For the text-containing cell, return its midpoint in (x, y) coordinate format. 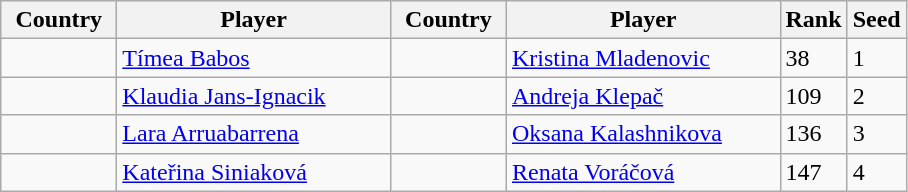
38 (814, 58)
147 (814, 172)
Kristina Mladenovic (643, 58)
Oksana Kalashnikova (643, 134)
Andreja Klepač (643, 96)
1 (876, 58)
Klaudia Jans-Ignacik (254, 96)
4 (876, 172)
Kateřina Siniaková (254, 172)
Lara Arruabarrena (254, 134)
Tímea Babos (254, 58)
3 (876, 134)
Rank (814, 20)
2 (876, 96)
109 (814, 96)
136 (814, 134)
Seed (876, 20)
Renata Voráčová (643, 172)
